Detect which cell encompasses the target text, then output its [x, y] center coordinate. 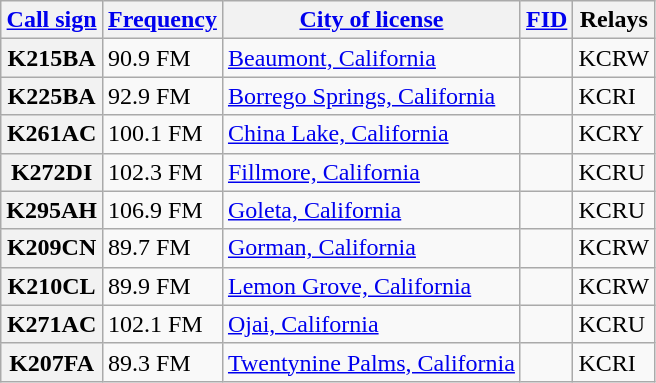
KCRY [614, 134]
106.9 FM [162, 210]
Goleta, California [371, 210]
89.9 FM [162, 286]
K272DI [52, 172]
102.1 FM [162, 324]
Fillmore, California [371, 172]
Ojai, California [371, 324]
Borrego Springs, California [371, 96]
92.9 FM [162, 96]
102.3 FM [162, 172]
89.7 FM [162, 248]
China Lake, California [371, 134]
Lemon Grove, California [371, 286]
89.3 FM [162, 362]
FID [546, 20]
Call sign [52, 20]
90.9 FM [162, 58]
K271AC [52, 324]
Relays [614, 20]
Twentynine Palms, California [371, 362]
Beaumont, California [371, 58]
K261AC [52, 134]
K210CL [52, 286]
Frequency [162, 20]
K225BA [52, 96]
100.1 FM [162, 134]
Gorman, California [371, 248]
K209CN [52, 248]
K207FA [52, 362]
K215BA [52, 58]
City of license [371, 20]
K295AH [52, 210]
